Search for the cell housing the specified text and yield its [x, y] center coordinate. 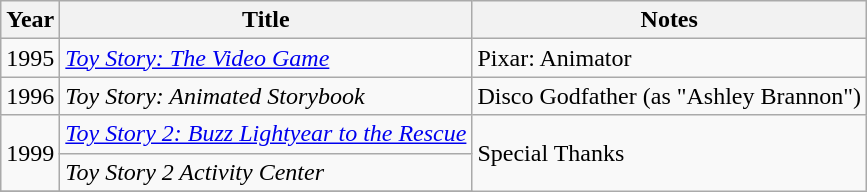
Toy Story: The Video Game [266, 58]
Notes [670, 20]
Pixar: Animator [670, 58]
1996 [30, 96]
Toy Story: Animated Storybook [266, 96]
1999 [30, 153]
Disco Godfather (as "Ashley Brannon") [670, 96]
Special Thanks [670, 153]
Toy Story 2 Activity Center [266, 172]
Year [30, 20]
1995 [30, 58]
Toy Story 2: Buzz Lightyear to the Rescue [266, 134]
Title [266, 20]
